Provide the (x, y) coordinate of the cell's center where the given text is located.  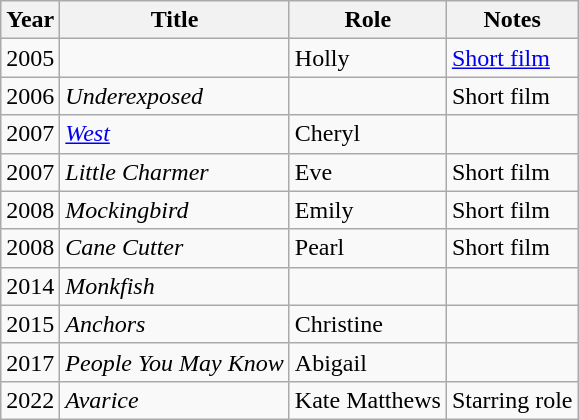
Cheryl (368, 134)
Role (368, 20)
Kate Matthews (368, 400)
Year (30, 20)
Cane Cutter (175, 248)
Eve (368, 172)
2015 (30, 324)
2017 (30, 362)
Starring role (512, 400)
Monkfish (175, 286)
Emily (368, 210)
Abigail (368, 362)
Holly (368, 58)
Christine (368, 324)
Underexposed (175, 96)
People You May Know (175, 362)
2006 (30, 96)
Pearl (368, 248)
Little Charmer (175, 172)
2005 (30, 58)
West (175, 134)
Mockingbird (175, 210)
Title (175, 20)
2014 (30, 286)
Avarice (175, 400)
Notes (512, 20)
2022 (30, 400)
Anchors (175, 324)
